Scan for the cell matching the given text and deliver its [X, Y] coordinate at center. 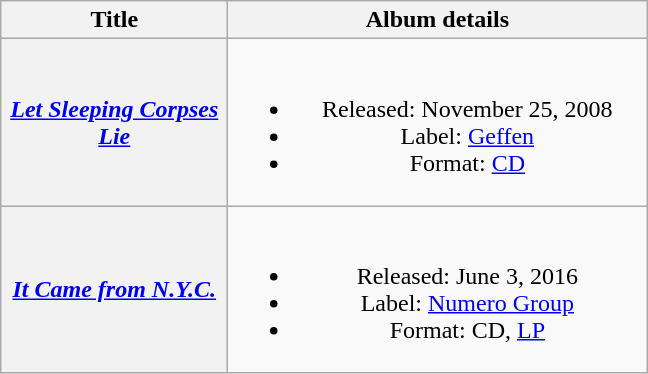
It Came from N.Y.C. [114, 290]
Released: November 25, 2008Label: GeffenFormat: CD [438, 122]
Released: June 3, 2016Label: Numero GroupFormat: CD, LP [438, 290]
Album details [438, 20]
Title [114, 20]
Let Sleeping Corpses Lie [114, 122]
